Identify which cell holds the provided text, then report its (x, y) central coordinate. 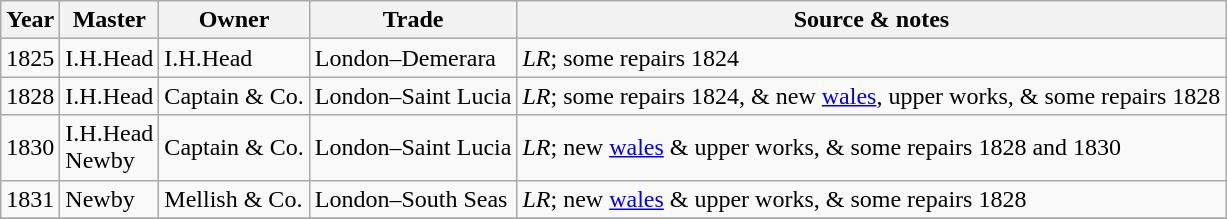
LR; new wales & upper works, & some repairs 1828 (872, 199)
1830 (30, 148)
Mellish & Co. (234, 199)
LR; some repairs 1824, & new wales, upper works, & some repairs 1828 (872, 96)
Trade (413, 20)
LR; new wales & upper works, & some repairs 1828 and 1830 (872, 148)
Source & notes (872, 20)
London–South Seas (413, 199)
LR; some repairs 1824 (872, 58)
Year (30, 20)
1828 (30, 96)
Newby (110, 199)
I.H.HeadNewby (110, 148)
Master (110, 20)
Owner (234, 20)
1831 (30, 199)
1825 (30, 58)
London–Demerara (413, 58)
